Locate the cell with the specified text and output its [x, y] center coordinate. 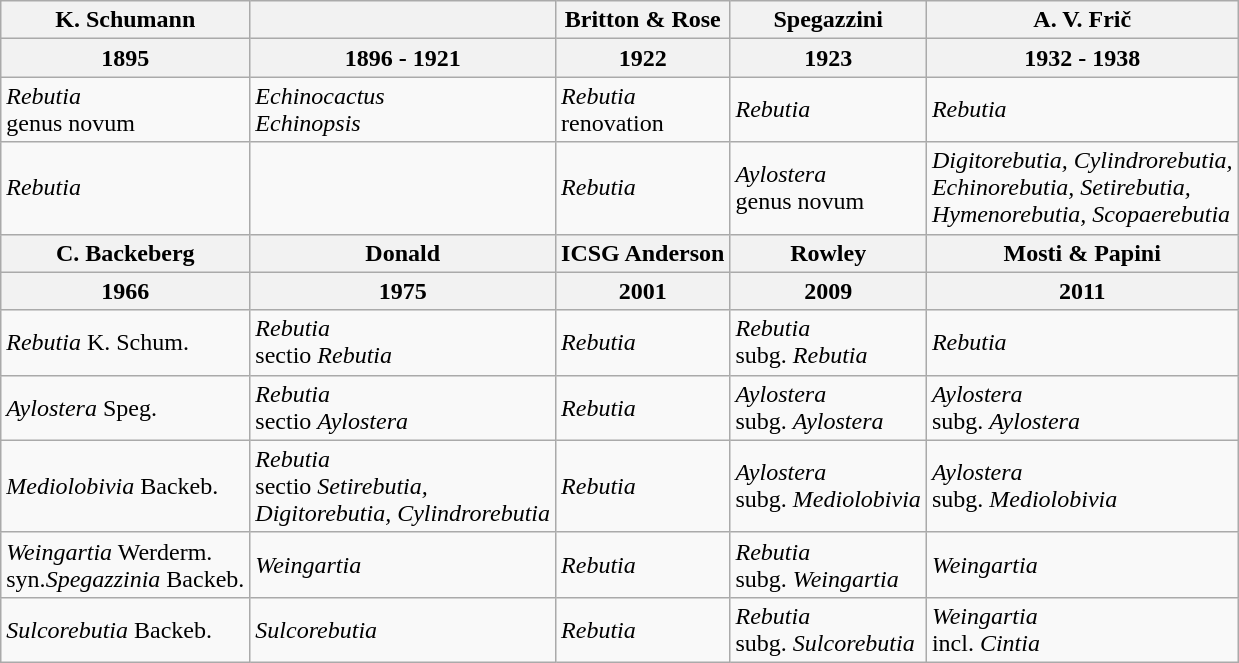
Spegazzini [828, 20]
Mosti & Papini [1082, 253]
Rebutia sectio Rebutia [403, 342]
Rebutia subg. Rebutia [828, 342]
Aylostera Speg. [126, 408]
1922 [643, 58]
1932 - 1938 [1082, 58]
1896 - 1921 [403, 58]
2001 [643, 291]
1966 [126, 291]
K. Schumann [126, 20]
Britton & Rose [643, 20]
Sulcorebutia Backeb. [126, 630]
Digitorebutia, Cylindrorebutia, Echinorebutia, Setirebutia, Hymenorebutia, Scopaerebutia [1082, 188]
A. V. Frič [1082, 20]
Rebutia sectio Aylostera [403, 408]
Rebutia renovation [643, 110]
Weingartia incl. Cintia [1082, 630]
2009 [828, 291]
Aylostera genus novum [828, 188]
Rebutia subg. Weingartia [828, 564]
Rebutia K. Schum. [126, 342]
Echinocactus Echinopsis [403, 110]
2011 [1082, 291]
C. Backeberg [126, 253]
Mediolobivia Backeb. [126, 486]
Donald [403, 253]
Rebutia genus novum [126, 110]
Rowley [828, 253]
Rebutia subg. Sulcorebutia [828, 630]
Sulcorebutia [403, 630]
1895 [126, 58]
ICSG Anderson [643, 253]
Weingartia Werderm.syn.Spegazzinia Backeb. [126, 564]
1975 [403, 291]
1923 [828, 58]
Rebutia sectio Setirebutia, Digitorebutia, Cylindrorebutia [403, 486]
